Return the [x, y] coordinate for the center point of the cell that contains the specified text.  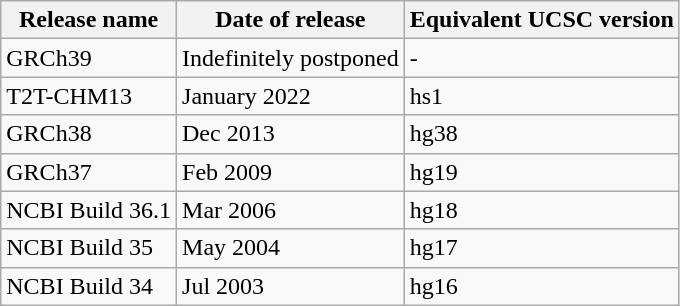
GRCh38 [89, 134]
T2T-CHM13 [89, 96]
NCBI Build 34 [89, 286]
Dec 2013 [291, 134]
- [542, 58]
hs1 [542, 96]
NCBI Build 36.1 [89, 210]
NCBI Build 35 [89, 248]
GRCh39 [89, 58]
hg16 [542, 286]
Jul 2003 [291, 286]
Equivalent UCSC version [542, 20]
Date of release [291, 20]
January 2022 [291, 96]
Indefinitely postponed [291, 58]
May 2004 [291, 248]
hg38 [542, 134]
hg19 [542, 172]
hg18 [542, 210]
hg17 [542, 248]
Release name [89, 20]
Feb 2009 [291, 172]
GRCh37 [89, 172]
Mar 2006 [291, 210]
